For the text-containing cell, return its midpoint in [x, y] coordinate format. 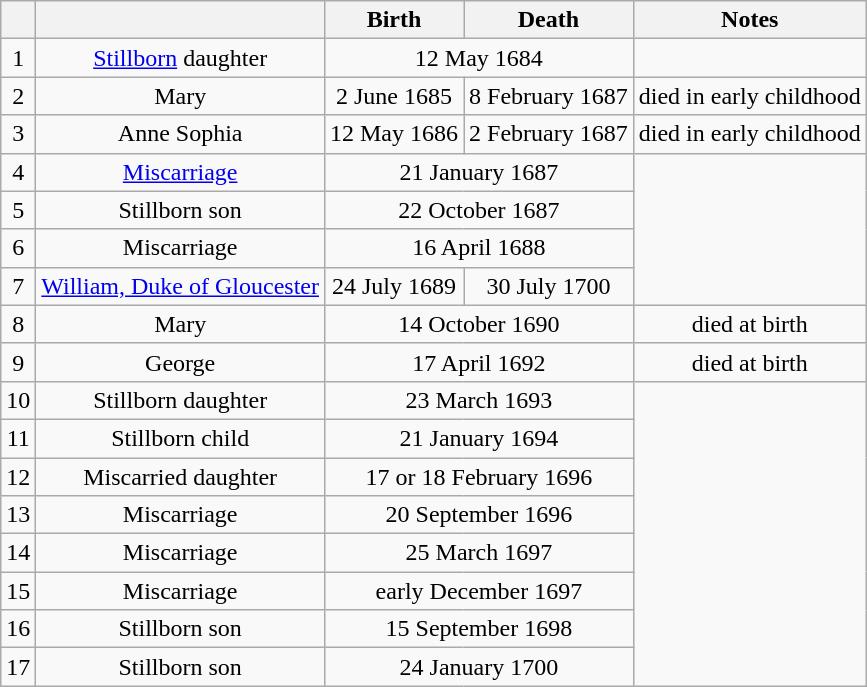
12 May 1686 [394, 134]
early December 1697 [478, 591]
3 [18, 134]
14 [18, 553]
4 [18, 172]
10 [18, 400]
23 March 1693 [478, 400]
7 [18, 286]
14 October 1690 [478, 324]
11 [18, 438]
12 [18, 477]
6 [18, 248]
15 [18, 591]
Miscarried daughter [180, 477]
Notes [750, 20]
24 July 1689 [394, 286]
17 or 18 February 1696 [478, 477]
George [180, 362]
24 January 1700 [478, 667]
William, Duke of Gloucester [180, 286]
13 [18, 515]
Death [549, 20]
20 September 1696 [478, 515]
9 [18, 362]
1 [18, 58]
25 March 1697 [478, 553]
22 October 1687 [478, 210]
Anne Sophia [180, 134]
Birth [394, 20]
17 April 1692 [478, 362]
17 [18, 667]
8 February 1687 [549, 96]
2 [18, 96]
16 April 1688 [478, 248]
2 February 1687 [549, 134]
8 [18, 324]
16 [18, 629]
21 January 1694 [478, 438]
15 September 1698 [478, 629]
12 May 1684 [478, 58]
21 January 1687 [478, 172]
30 July 1700 [549, 286]
2 June 1685 [394, 96]
Stillborn child [180, 438]
5 [18, 210]
